For the text-containing cell, return its midpoint in [x, y] coordinate format. 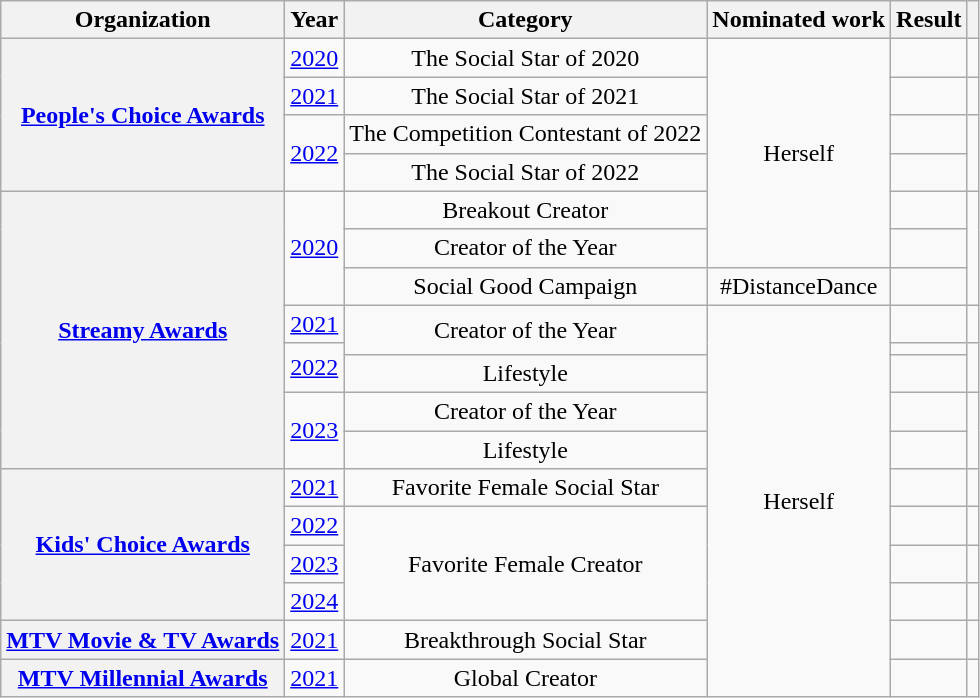
Year [314, 20]
Nominated work [799, 20]
#DistanceDance [799, 286]
The Competition Contestant of 2022 [526, 134]
People's Choice Awards [143, 115]
Breakout Creator [526, 210]
Streamy Awards [143, 330]
Category [526, 20]
Kids' Choice Awards [143, 545]
Global Creator [526, 678]
2024 [314, 602]
Result [929, 20]
Favorite Female Social Star [526, 488]
The Social Star of 2020 [526, 58]
The Social Star of 2022 [526, 172]
Breakthrough Social Star [526, 640]
Organization [143, 20]
MTV Movie & TV Awards [143, 640]
The Social Star of 2021 [526, 96]
Social Good Campaign [526, 286]
Favorite Female Creator [526, 564]
MTV Millennial Awards [143, 678]
